Determine the (x, y) coordinate at the center of the cell enclosing the given text.  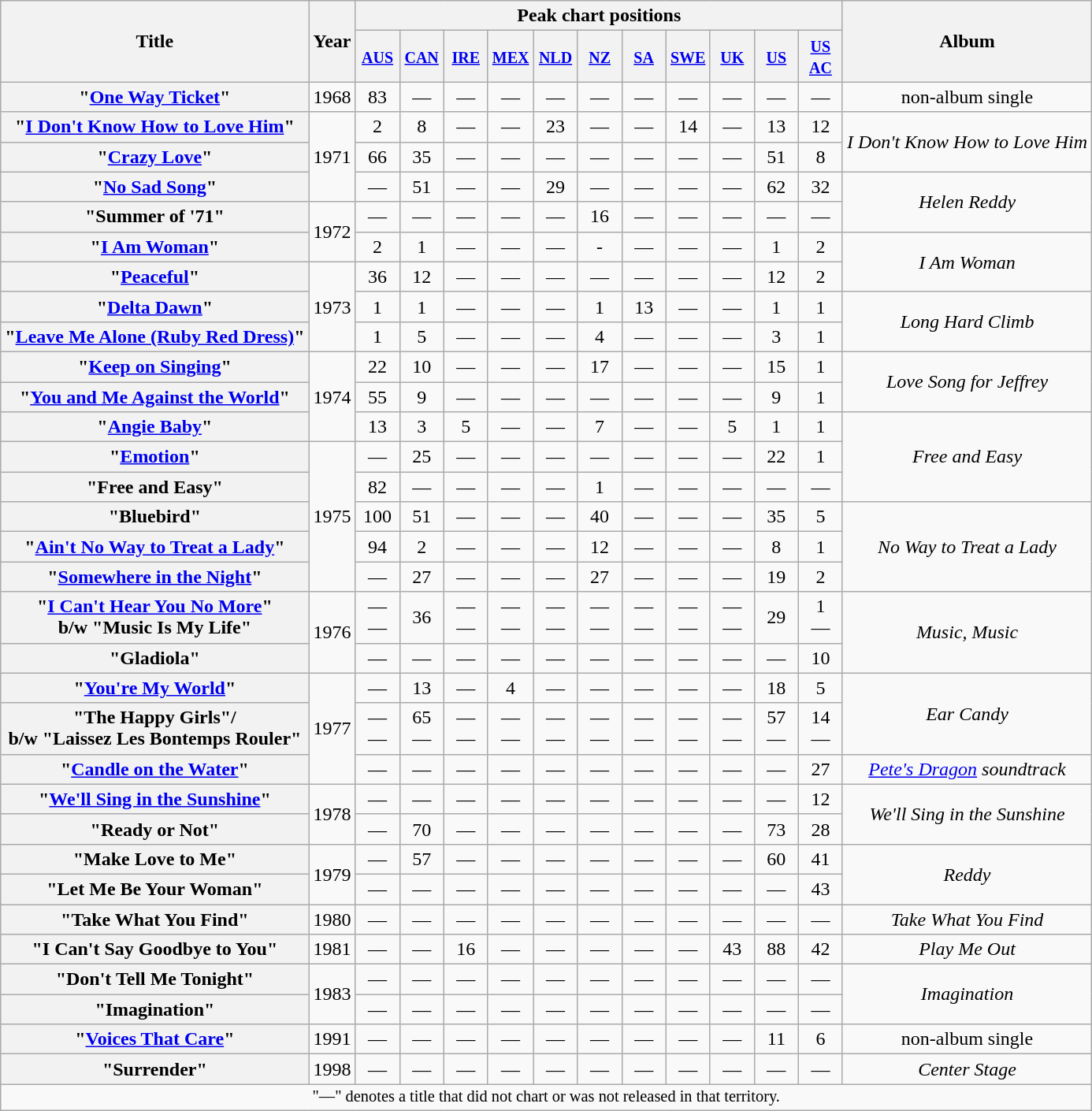
"Angie Baby" (154, 427)
UK (732, 57)
Title (154, 41)
1976 (332, 632)
"You're My World" (154, 688)
"Ain't No Way to Treat a Lady" (154, 547)
MEX (511, 57)
Long Hard Climb (967, 321)
CAN (422, 57)
Pete's Dragon soundtrack (967, 769)
1991 (332, 1039)
57— (776, 728)
"Candle on the Water" (154, 769)
I Am Woman (967, 262)
11 (776, 1039)
"Imagination" (154, 1009)
Center Stage (967, 1069)
19 (776, 577)
"The Happy Girls"/ b/w "Laissez Les Bontemps Rouler" (154, 728)
60 (776, 859)
1980 (332, 920)
14— (820, 728)
SWE (688, 57)
1971 (332, 157)
"—" denotes a title that did not chart or was not released in that territory. (547, 1098)
73 (776, 829)
NLD (555, 57)
SA (644, 57)
"Make Love to Me" (154, 859)
I Don't Know How to Love Him (967, 142)
NZ (600, 57)
Helen Reddy (967, 202)
1973 (332, 307)
1975 (332, 517)
14 (688, 127)
We'll Sing in the Sunshine (967, 814)
Album (967, 41)
USAC (820, 57)
1983 (332, 994)
"Take What You Find" (154, 920)
65— (422, 728)
"Emotion" (154, 457)
US (776, 57)
82 (377, 487)
"Summer of '71" (154, 217)
"Peaceful" (154, 277)
18 (776, 688)
Peak chart positions (599, 16)
23 (555, 127)
"Leave Me Alone (Ruby Red Dress)" (154, 336)
"Delta Dawn" (154, 307)
25 (422, 457)
IRE (466, 57)
"I Don't Know How to Love Him" (154, 127)
41 (820, 859)
1981 (332, 949)
70 (422, 829)
"Free and Easy" (154, 487)
Play Me Out (967, 949)
57 (422, 859)
1998 (332, 1069)
No Way to Treat a Lady (967, 547)
42 (820, 949)
40 (600, 517)
"Bluebird" (154, 517)
- (600, 247)
"Surrender" (154, 1069)
"One Way Ticket" (154, 97)
66 (377, 157)
100 (377, 517)
"Ready or Not" (154, 829)
"Don't Tell Me Tonight" (154, 979)
1977 (332, 728)
"I Can't Say Goodbye to You" (154, 949)
1979 (332, 874)
Love Song for Jeffrey (967, 381)
62 (776, 187)
Free and Easy (967, 457)
"We'll Sing in the Sunshine" (154, 799)
AUS (377, 57)
"Keep on Singing" (154, 366)
1968 (332, 97)
15 (776, 366)
94 (377, 547)
32 (820, 187)
88 (776, 949)
"Voices That Care" (154, 1039)
"No Sad Song" (154, 187)
1972 (332, 232)
Year (332, 41)
"I Am Woman" (154, 247)
"You and Me Against the World" (154, 396)
1 — (820, 618)
17 (600, 366)
Music, Music (967, 632)
"I Can't Hear You No More" b/w "Music Is My Life" (154, 618)
"Gladiola" (154, 658)
6 (820, 1039)
"Crazy Love" (154, 157)
1974 (332, 396)
83 (377, 97)
55 (377, 396)
Take What You Find (967, 920)
"Let Me Be Your Woman" (154, 889)
1978 (332, 814)
7 (600, 427)
Imagination (967, 994)
Ear Candy (967, 714)
28 (820, 829)
"Somewhere in the Night" (154, 577)
Reddy (967, 874)
